Scan for the cell matching the given text and deliver its [x, y] coordinate at center. 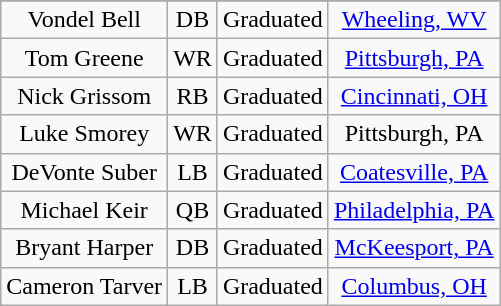
Columbus, OH [414, 286]
Tom Greene [84, 58]
QB [193, 210]
Philadelphia, PA [414, 210]
Vondel Bell [84, 20]
DeVonte Suber [84, 172]
Nick Grissom [84, 96]
RB [193, 96]
Coatesville, PA [414, 172]
Luke Smorey [84, 134]
Cincinnati, OH [414, 96]
Cameron Tarver [84, 286]
McKeesport, PA [414, 248]
Bryant Harper [84, 248]
Michael Keir [84, 210]
Wheeling, WV [414, 20]
